Pinpoint the cell where the given text exists, returning its (X, Y) midpoint coordinate. 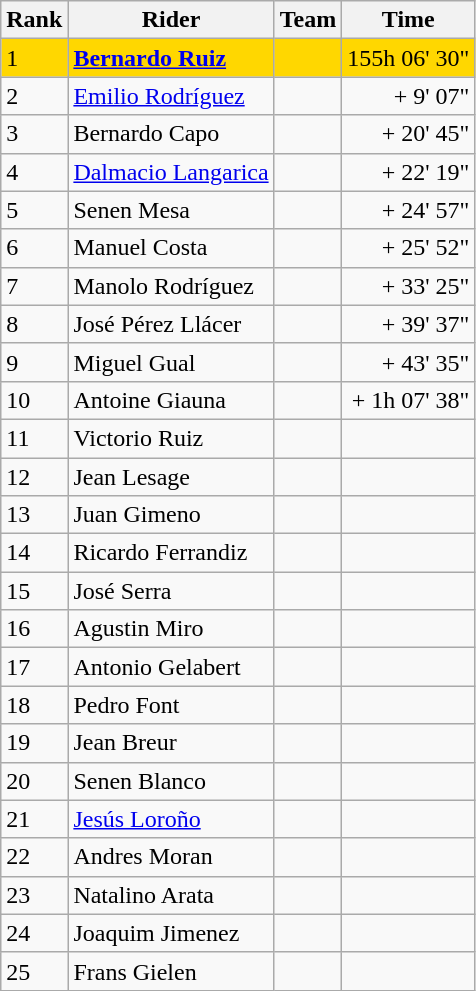
Miguel Gual (171, 362)
+ 9' 07" (408, 96)
+ 22' 19" (408, 172)
Pedro Font (171, 705)
14 (34, 553)
+ 43' 35" (408, 362)
+ 33' 25" (408, 286)
2 (34, 96)
19 (34, 743)
25 (34, 971)
Bernardo Ruiz (171, 58)
Antonio Gelabert (171, 667)
Jesús Loroño (171, 819)
Senen Mesa (171, 210)
Agustin Miro (171, 629)
Manuel Costa (171, 248)
1 (34, 58)
José Pérez Llácer (171, 324)
Time (408, 20)
21 (34, 819)
+ 20' 45" (408, 134)
Antoine Giauna (171, 400)
23 (34, 895)
11 (34, 438)
12 (34, 477)
Ricardo Ferrandiz (171, 553)
3 (34, 134)
Jean Breur (171, 743)
18 (34, 705)
+ 39' 37" (408, 324)
Emilio Rodríguez (171, 96)
Manolo Rodríguez (171, 286)
Senen Blanco (171, 781)
Rank (34, 20)
Frans Gielen (171, 971)
8 (34, 324)
20 (34, 781)
Andres Moran (171, 857)
+ 25' 52" (408, 248)
22 (34, 857)
Joaquim Jimenez (171, 933)
155h 06' 30" (408, 58)
15 (34, 591)
Juan Gimeno (171, 515)
9 (34, 362)
José Serra (171, 591)
+ 1h 07' 38" (408, 400)
Natalino Arata (171, 895)
10 (34, 400)
6 (34, 248)
5 (34, 210)
Victorio Ruiz (171, 438)
16 (34, 629)
Rider (171, 20)
13 (34, 515)
Jean Lesage (171, 477)
24 (34, 933)
Team (308, 20)
7 (34, 286)
4 (34, 172)
Dalmacio Langarica (171, 172)
17 (34, 667)
Bernardo Capo (171, 134)
+ 24' 57" (408, 210)
